Pinpoint the cell where the given text exists, returning its (x, y) midpoint coordinate. 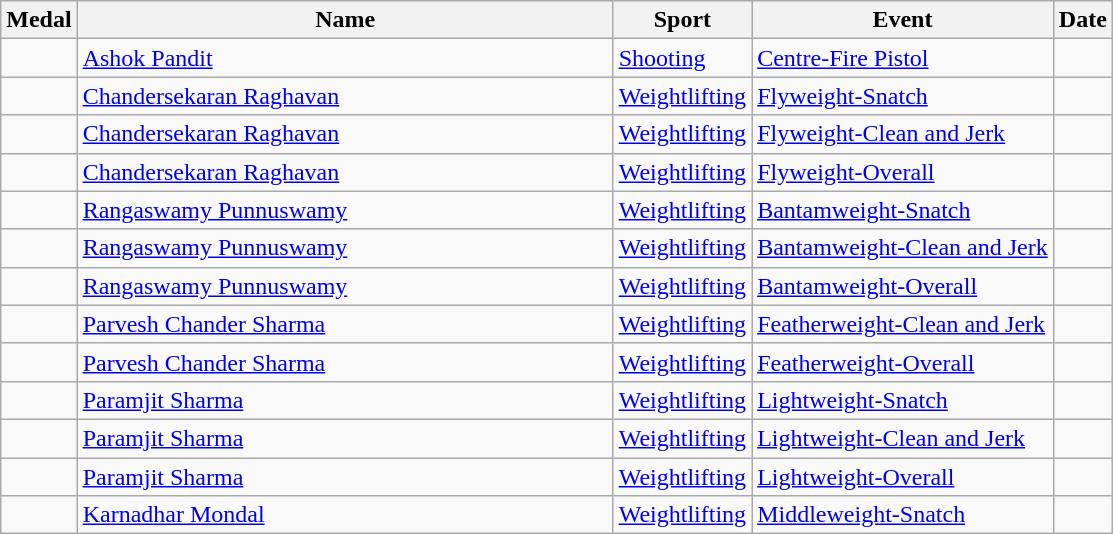
Flyweight-Snatch (903, 96)
Bantamweight-Snatch (903, 210)
Name (345, 20)
Sport (682, 20)
Flyweight-Overall (903, 172)
Medal (39, 20)
Date (1082, 20)
Lightweight-Snatch (903, 400)
Featherweight-Clean and Jerk (903, 324)
Bantamweight-Overall (903, 286)
Ashok Pandit (345, 58)
Featherweight-Overall (903, 362)
Shooting (682, 58)
Event (903, 20)
Lightweight-Overall (903, 477)
Karnadhar Mondal (345, 515)
Flyweight-Clean and Jerk (903, 134)
Lightweight-Clean and Jerk (903, 438)
Bantamweight-Clean and Jerk (903, 248)
Middleweight-Snatch (903, 515)
Centre-Fire Pistol (903, 58)
